Find where the given text appears and provide that cell's center as [X, Y] coordinate. 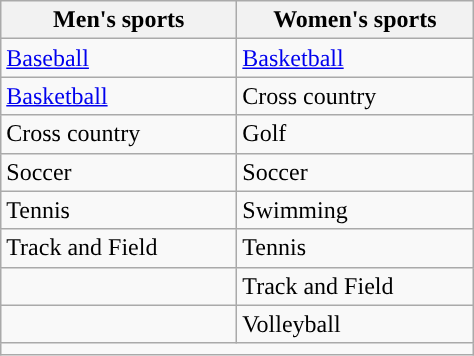
Volleyball [355, 324]
Swimming [355, 210]
Men's sports [119, 20]
Golf [355, 134]
Baseball [119, 58]
Women's sports [355, 20]
